Extract the (x, y) coordinate from the center of the cell holding the provided text.  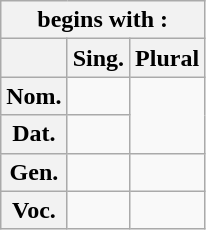
Plural (168, 58)
Dat. (34, 134)
Nom. (34, 96)
begins with : (103, 20)
Gen. (34, 172)
Voc. (34, 210)
Sing. (98, 58)
